From the cell containing the given text, extract its center point as [x, y] coordinate. 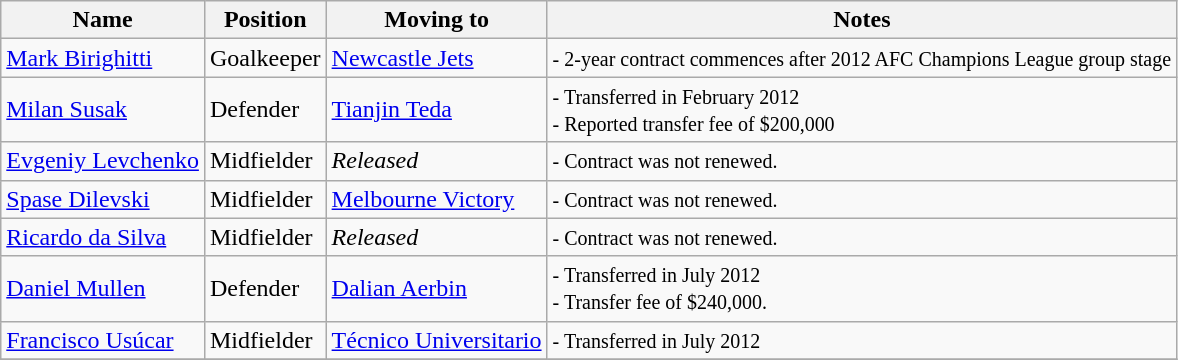
Técnico Universitario [436, 340]
- Transferred in February 2012- Reported transfer fee of $200,000 [862, 110]
Tianjin Teda [436, 110]
Francisco Usúcar [103, 340]
Newcastle Jets [436, 58]
Melbourne Victory [436, 199]
- Transferred in July 2012 [862, 340]
Goalkeeper [265, 58]
Ricardo da Silva [103, 237]
Notes [862, 20]
Position [265, 20]
Mark Birighitti [103, 58]
Dalian Aerbin [436, 288]
Evgeniy Levchenko [103, 161]
Name [103, 20]
Moving to [436, 20]
Spase Dilevski [103, 199]
- 2-year contract commences after 2012 AFC Champions League group stage [862, 58]
Daniel Mullen [103, 288]
Milan Susak [103, 110]
- Transferred in July 2012- Transfer fee of $240,000. [862, 288]
